Identify which cell holds the provided text, then report its [x, y] central coordinate. 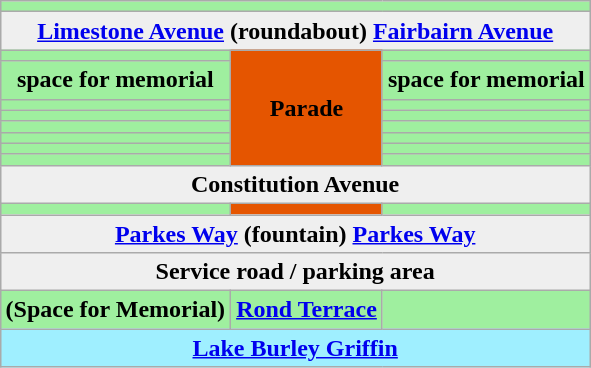
Limestone Avenue (roundabout) Fairbairn Avenue [295, 31]
Rond Terrace [307, 310]
Lake Burley Griffin [295, 348]
(Space for Memorial) [116, 310]
Constitution Avenue [295, 184]
Parkes Way (fountain) Parkes Way [295, 233]
Parade [307, 108]
Service road / parking area [295, 272]
